Extract the [X, Y] coordinate from the center of the cell holding the provided text.  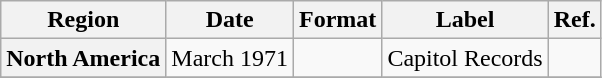
March 1971 [230, 58]
Format [337, 20]
Date [230, 20]
North America [84, 58]
Capitol Records [465, 58]
Region [84, 20]
Ref. [574, 20]
Label [465, 20]
